Search for the cell housing the specified text and yield its [x, y] center coordinate. 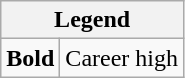
Bold [30, 58]
Legend [92, 20]
Career high [122, 58]
